Extract the (x, y) coordinate from the center of the cell holding the provided text.  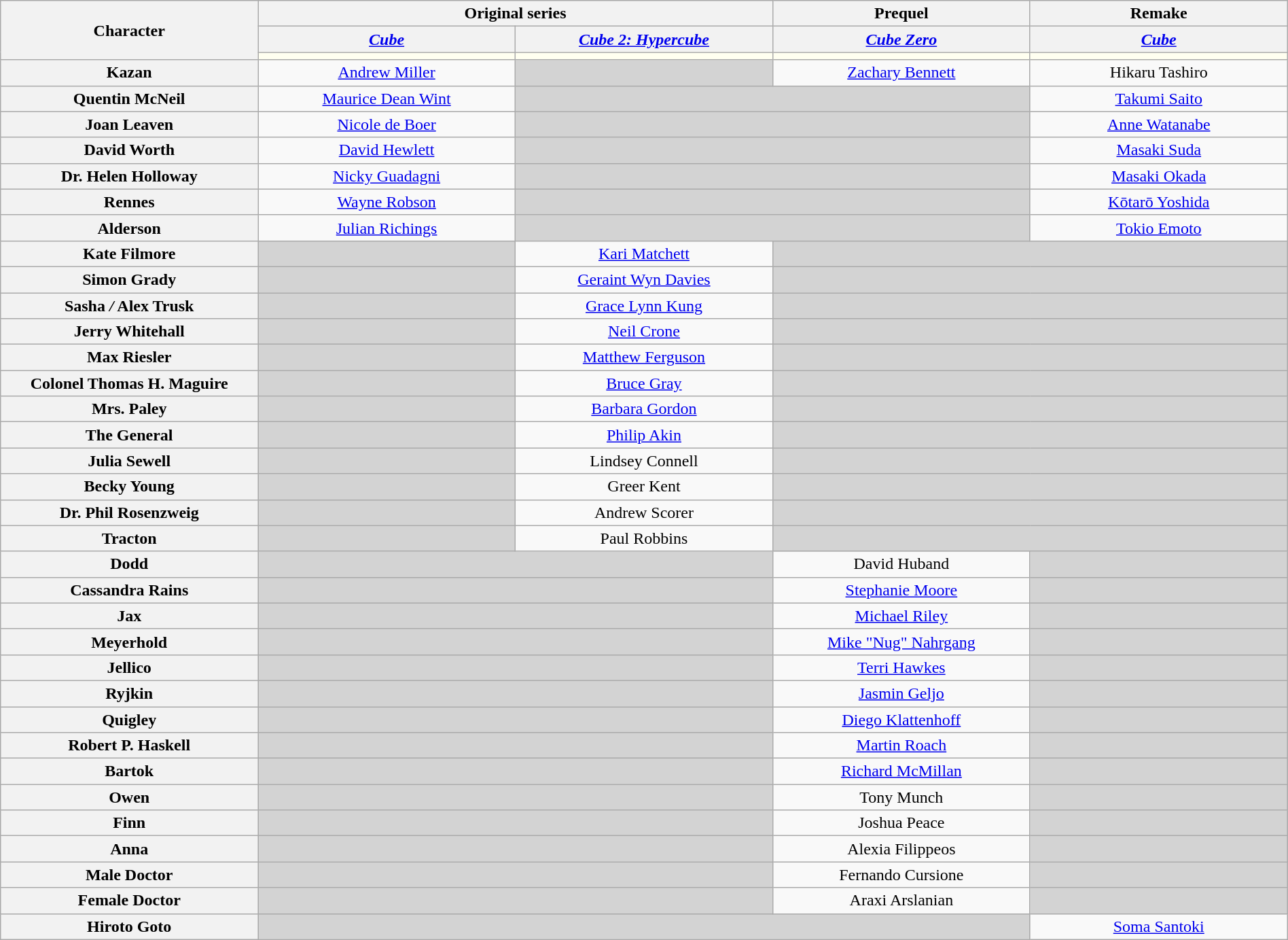
Original series (516, 14)
Simon Grady (129, 279)
Alderson (129, 228)
Andrew Scorer (644, 512)
Nicky Guadagni (387, 176)
Kazan (129, 73)
Julia Sewell (129, 461)
Andrew Miller (387, 73)
Matthew Ferguson (644, 358)
Rennes (129, 202)
Cassandra Rains (129, 590)
Geraint Wyn Davies (644, 279)
Stephanie Moore (901, 590)
Hiroto Goto (129, 926)
Zachary Bennett (901, 73)
Paul Robbins (644, 538)
Barbara Gordon (644, 409)
Character (129, 30)
Bartok (129, 771)
Sasha / Alex Trusk (129, 305)
Masaki Suda (1159, 150)
Kate Filmore (129, 254)
Jellico (129, 667)
Lindsey Connell (644, 461)
Dodd (129, 564)
Finn (129, 823)
Joan Leaven (129, 124)
Owen (129, 797)
Dr. Helen Holloway (129, 176)
Becky Young (129, 487)
David Worth (129, 150)
Philip Akin (644, 435)
Wayne Robson (387, 202)
David Hewlett (387, 150)
Araxi Arslanian (901, 901)
The General (129, 435)
Neil Crone (644, 332)
David Huband (901, 564)
Maurice Dean Wint (387, 99)
Alexia Filippeos (901, 849)
Dr. Phil Rosenzweig (129, 512)
Terri Hawkes (901, 667)
Fernando Cursione (901, 875)
Mrs. Paley (129, 409)
Cube Zero (901, 39)
Masaki Okada (1159, 176)
Male Doctor (129, 875)
Ryjkin (129, 693)
Anne Watanabe (1159, 124)
Female Doctor (129, 901)
Hikaru Tashiro (1159, 73)
Cube 2: Hypercube (644, 39)
Tokio Emoto (1159, 228)
Jax (129, 616)
Jasmin Geljo (901, 693)
Tracton (129, 538)
Richard McMillan (901, 771)
Nicole de Boer (387, 124)
Quigley (129, 720)
Robert P. Haskell (129, 746)
Martin Roach (901, 746)
Grace Lynn Kung (644, 305)
Greer Kent (644, 487)
Julian Richings (387, 228)
Meyerhold (129, 642)
Joshua Peace (901, 823)
Michael Riley (901, 616)
Bruce Gray (644, 383)
Mike "Nug" Nahrgang (901, 642)
Tony Munch (901, 797)
Takumi Saito (1159, 99)
Max Riesler (129, 358)
Diego Klattenhoff (901, 720)
Remake (1159, 14)
Jerry Whitehall (129, 332)
Kōtarō Yoshida (1159, 202)
Colonel Thomas H. Maguire (129, 383)
Anna (129, 849)
Soma Santoki (1159, 926)
Prequel (901, 14)
Quentin McNeil (129, 99)
Kari Matchett (644, 254)
